For the text-containing cell, return its midpoint in (x, y) coordinate format. 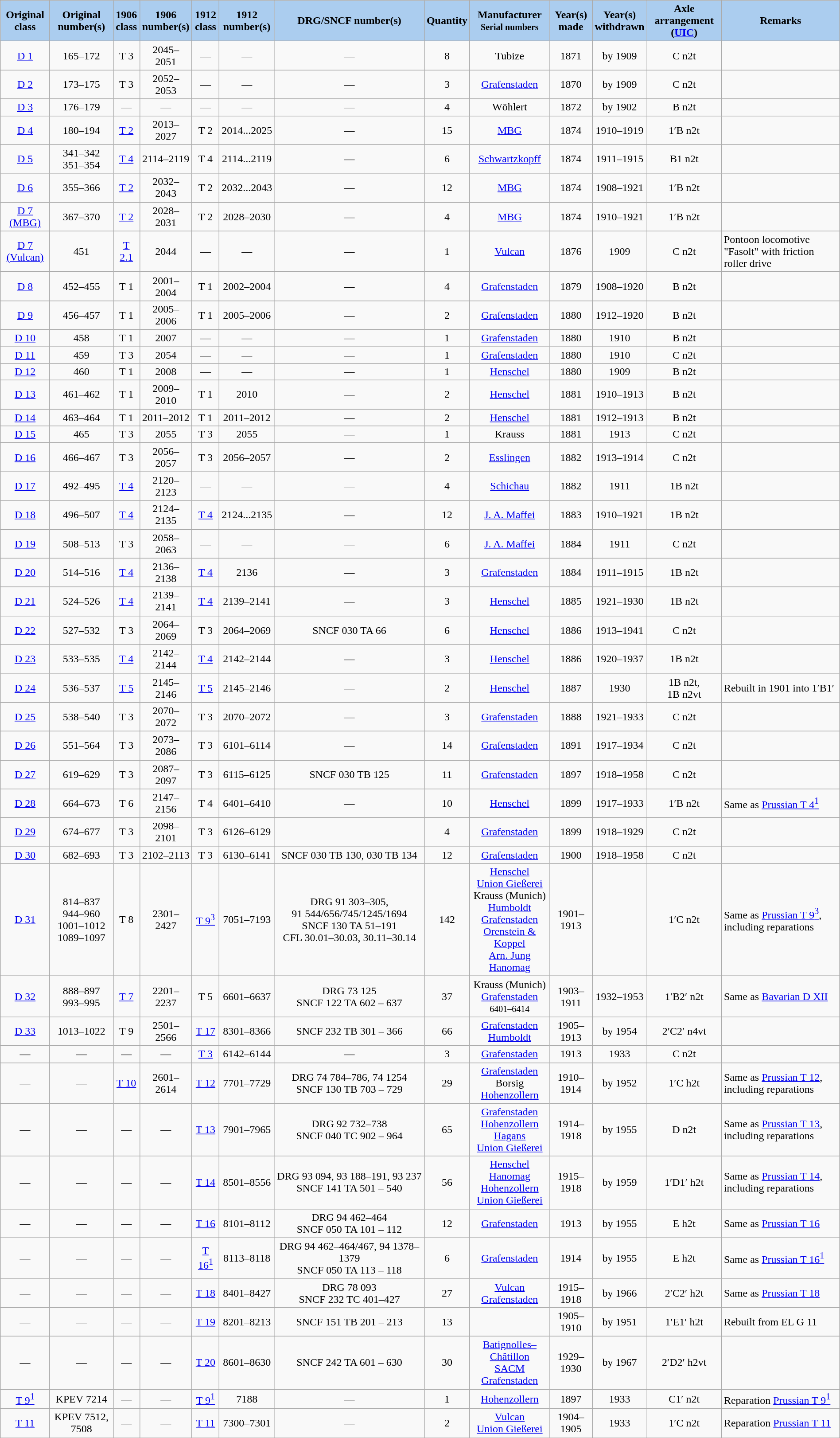
D 31 (25, 920)
GrafenstadenHohenzollernHagansUnion Gießerei (509, 1129)
C1′ n2t (684, 1399)
2201–2237 (166, 996)
D 28 (25, 803)
2032...2043 (247, 188)
2136 (247, 573)
1906number(s) (166, 21)
2120–2123 (166, 486)
527–532 (82, 630)
D 16 (25, 457)
15 (447, 130)
D 25 (25, 716)
496–507 (82, 515)
8301–8366 (247, 1031)
DRG 94 462–464/467, 94 1378–1379SNCF 050 TA 113 – 118 (350, 1258)
Same as Bavarian D XII (781, 996)
1930 (619, 688)
Same as Prussian T 41 (781, 803)
14 (447, 746)
8501–8556 (247, 1183)
2′C2′ n4vt (684, 1031)
6126–6129 (247, 832)
SNCF 030 TB 130, 030 TB 134 (350, 855)
1013–1022 (82, 1031)
355–366 (82, 188)
463–464 (82, 418)
1917–1933 (619, 803)
888–897993–995 (82, 996)
2013–2027 (166, 130)
176–179 (82, 107)
452–455 (82, 286)
1′E1′ h2t (684, 1322)
1932–1953 (619, 996)
2147–2156 (166, 803)
D 17 (25, 486)
619–629 (82, 774)
2028–2031 (166, 216)
8 (447, 56)
by 1951 (619, 1322)
DRG 94 462–464SNCF 050 TA 101 – 112 (350, 1223)
1910–1919 (619, 130)
2601–2614 (166, 1083)
T 13 (206, 1129)
2045–2051 (166, 56)
DRG 92 732–738SNCF 040 TC 902 – 964 (350, 1129)
674–677 (82, 832)
D 27 (25, 774)
1918–1929 (619, 832)
1921–1930 (619, 601)
1870 (571, 84)
524–526 (82, 601)
DRG 93 094, 93 188–191, 93 237SNCF 141 TA 501 – 540 (350, 1183)
D 12 (25, 372)
T 6 (126, 803)
GrafenstadenBorsigHohenzollern (509, 1083)
SNCF 242 TA 601 – 630 (350, 1363)
1920–1937 (619, 659)
341–342351–354 (82, 159)
by 1954 (619, 1031)
2014...2025 (247, 130)
T 18 (206, 1293)
165–172 (82, 56)
551–564 (82, 746)
T 10 (126, 1083)
GrafenstadenHumboldt (509, 1031)
by 1966 (619, 1293)
Krauss (509, 434)
8401–8427 (247, 1293)
1921–1933 (619, 716)
27 (447, 1293)
D 18 (25, 515)
2501–2566 (166, 1031)
1912number(s) (247, 21)
T 7 (126, 996)
1912class (206, 21)
1910–1914 (571, 1083)
Quantity (447, 21)
538–540 (82, 716)
T 17 (206, 1031)
HenschelHanomagHohenzollernUnion Gießerei (509, 1183)
Same as Prussian T 16 (781, 1223)
T 2.1 (126, 251)
1913–1941 (619, 630)
142 (447, 920)
814–837944–9601001–10121089–1097 (82, 920)
8601–8630 (247, 1363)
2001–2004 (166, 286)
2114...2119 (247, 159)
1876 (571, 251)
T 20 (206, 1363)
Same as Prussian T 13, including reparations (781, 1129)
Vulcan (509, 251)
T 8 (126, 920)
6101–6114 (247, 746)
7188 (247, 1399)
536–537 (82, 688)
DRG 73 125SNCF 122 TA 602 – 637 (350, 996)
1905–1910 (571, 1322)
2′D2′ h2vt (684, 1363)
Schichau (509, 486)
451 (82, 251)
65 (447, 1129)
D 7 (Vulcan) (25, 251)
1917–1934 (619, 746)
D 1 (25, 56)
by 1959 (619, 1183)
180–194 (82, 130)
Schwartzkopff (509, 159)
2′C2′ h2t (684, 1293)
30 (447, 1363)
B1 n2t (684, 159)
514–516 (82, 573)
D 24 (25, 688)
Same as Prussian T 18 (781, 1293)
by 1967 (619, 1363)
Same as Prussian T 93, including reparations (781, 920)
2052–2053 (166, 84)
D 14 (25, 418)
D 13 (25, 395)
456–457 (82, 315)
1929–1930 (571, 1363)
Axlearrangement (UIC) (684, 21)
37 (447, 996)
T 12 (206, 1083)
2301–2427 (166, 920)
VulcanGrafenstaden (509, 1293)
1′D1′ h2t (684, 1183)
KPEV 7512, 7508 (82, 1423)
KPEV 7214 (82, 1399)
465 (82, 434)
682–693 (82, 855)
by 1902 (619, 107)
1912–1913 (619, 418)
ManufacturerSerial numbers (509, 21)
466–467 (82, 457)
D 32 (25, 996)
367–370 (82, 216)
533–535 (82, 659)
T 19 (206, 1322)
6142–6144 (247, 1054)
SNCF 232 TB 301 – 366 (350, 1031)
T 161 (206, 1258)
DRG 78 093SNCF 232 TC 401–427 (350, 1293)
2098–2101 (166, 832)
1891 (571, 746)
29 (447, 1083)
Same as Prussian T 161 (781, 1258)
D 11 (25, 355)
1872 (571, 107)
Krauss (Munich)Grafenstaden6401–6414 (509, 996)
1879 (571, 286)
D 20 (25, 573)
664–673 (82, 803)
Originalclass (25, 21)
1B n2t, 1B n2vt (684, 688)
8101–8112 (247, 1223)
T 9 (126, 1031)
2007 (166, 338)
459 (82, 355)
Pontoon locomotive "Fasolt" with friction roller drive (781, 251)
Reparation Prussian T 91 (781, 1399)
66 (447, 1031)
2102–2113 (166, 855)
7901–7965 (247, 1129)
D 6 (25, 188)
492–495 (82, 486)
1913–1914 (619, 457)
173–175 (82, 84)
1′C h2t (684, 1083)
7051–7193 (247, 920)
2010 (247, 395)
1888 (571, 716)
D 2 (25, 84)
Batignolles–ChâtillonSACM Grafenstaden (509, 1363)
D n2t (684, 1129)
D 21 (25, 601)
1883 (571, 515)
Year(s)withdrawn (619, 21)
1908–1921 (619, 188)
13 (447, 1322)
Wöhlert (509, 107)
2073–2086 (166, 746)
1910–1913 (619, 395)
SNCF 030 TA 66 (350, 630)
1885 (571, 601)
D 33 (25, 1031)
1914 (571, 1258)
HenschelUnion GießereiKrauss (Munich)HumboldtGrafenstadenOrenstein & KoppelArn. JungHanomag (509, 920)
7300–7301 (247, 1423)
1871 (571, 56)
D 15 (25, 434)
2008 (166, 372)
VulcanUnion Gießerei (509, 1423)
Same as Prussian T 14, including reparations (781, 1183)
D 3 (25, 107)
D 10 (25, 338)
D 8 (25, 286)
8201–8213 (247, 1322)
1908–1920 (619, 286)
1′B2′ n2t (684, 996)
1905–1913 (571, 1031)
10 (447, 803)
DRG 91 303–305, 91 544/656/745/1245/1694SNCF 130 TA 51–191 CFL 30.01–30.03, 30.11–30.14 (350, 920)
Reparation Prussian T 11 (781, 1423)
2087–2097 (166, 774)
D 7 (MBG) (25, 216)
6601–6637 (247, 996)
D 22 (25, 630)
6130–6141 (247, 855)
D 30 (25, 855)
Same as Prussian T 12, including reparations (781, 1083)
1901–1913 (571, 920)
Tubize (509, 56)
D 26 (25, 746)
2114–2119 (166, 159)
D 19 (25, 543)
1912–1920 (619, 315)
D 5 (25, 159)
2136–2138 (166, 573)
T 14 (206, 1183)
Esslingen (509, 457)
11 (447, 774)
1903–1911 (571, 996)
Remarks (781, 21)
DRG 74 784–786, 74 1254SNCF 130 TB 703 – 729 (350, 1083)
Year(s)made (571, 21)
Originalnumber(s) (82, 21)
1900 (571, 855)
458 (82, 338)
8113–8118 (247, 1258)
2058–2063 (166, 543)
T 16 (206, 1223)
6401–6410 (247, 803)
6115–6125 (247, 774)
7701–7729 (247, 1083)
Hohenzollern (509, 1399)
1906class (126, 21)
508–513 (82, 543)
2002–2004 (247, 286)
56 (447, 1183)
460 (82, 372)
1904–1905 (571, 1423)
D 9 (25, 315)
2124–2135 (166, 515)
2032–2043 (166, 188)
1887 (571, 688)
D 23 (25, 659)
DRG/SNCF number(s) (350, 21)
T 93 (206, 920)
D 4 (25, 130)
Rebuilt from EL G 11 (781, 1322)
D 29 (25, 832)
SNCF 030 TB 125 (350, 774)
2054 (166, 355)
2028–2030 (247, 216)
by 1952 (619, 1083)
Rebuilt in 1901 into 1′B1′ (781, 688)
2009–2010 (166, 395)
1914–1918 (571, 1129)
SNCF 151 TB 201 – 213 (350, 1322)
2044 (166, 251)
2124...2135 (247, 515)
461–462 (82, 395)
